Identify which cell holds the provided text, then report its [x, y] central coordinate. 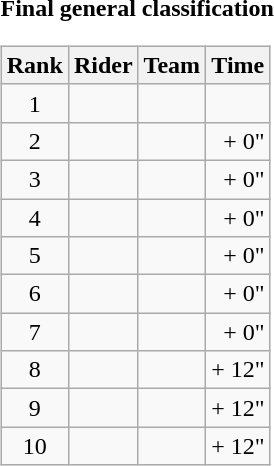
3 [34, 179]
8 [34, 370]
9 [34, 408]
10 [34, 446]
2 [34, 141]
1 [34, 103]
4 [34, 217]
7 [34, 332]
5 [34, 256]
6 [34, 294]
Rider [103, 65]
Time [238, 65]
Rank [34, 65]
Team [172, 65]
